Return the (X, Y) coordinate for the center point of the cell that contains the specified text.  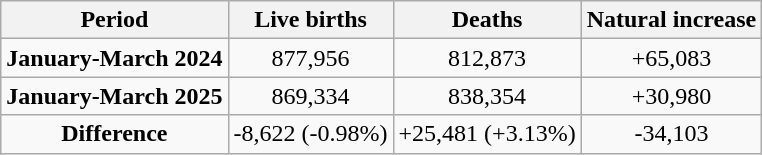
Difference (114, 134)
Live births (310, 20)
Deaths (487, 20)
January-March 2025 (114, 96)
838,354 (487, 96)
+65,083 (672, 58)
-8,622 (-0.98%) (310, 134)
Period (114, 20)
812,873 (487, 58)
869,334 (310, 96)
+30,980 (672, 96)
+25,481 (+3.13%) (487, 134)
-34,103 (672, 134)
January-March 2024 (114, 58)
877,956 (310, 58)
Natural increase (672, 20)
